Capture the cell that displays the provided text and extract its (X, Y) central coordinate. 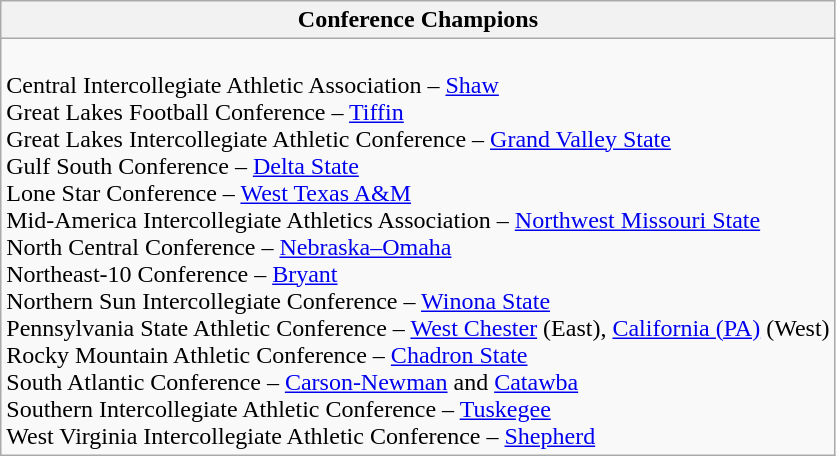
Conference Champions (418, 20)
